Identify which cell holds the provided text, then report its (X, Y) central coordinate. 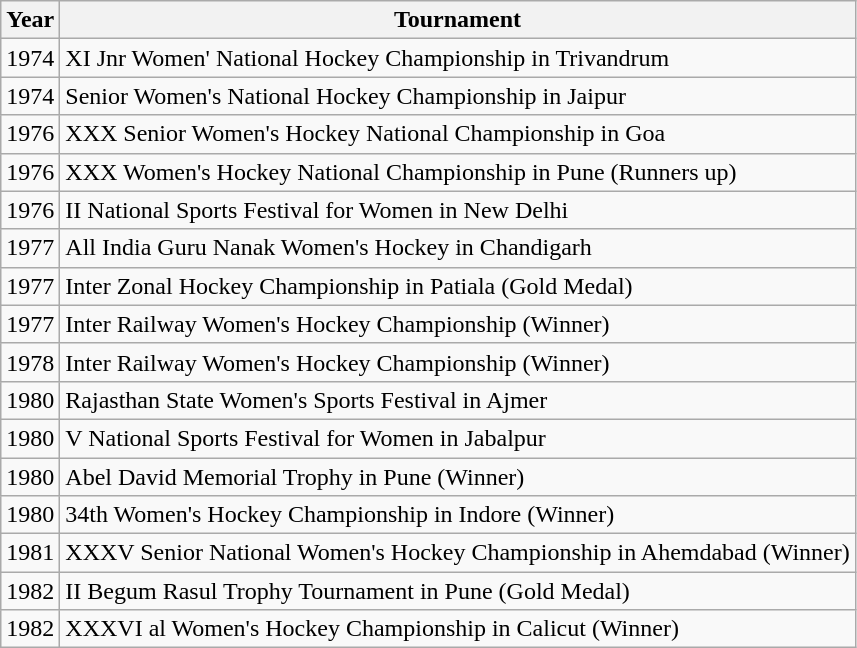
XXXV Senior National Women's Hockey Championship in Ahemdabad (Winner) (458, 553)
Inter Zonal Hockey Championship in Patiala (Gold Medal) (458, 286)
V National Sports Festival for Women in Jabalpur (458, 438)
Abel David Memorial Trophy in Pune (Winner) (458, 477)
XXX Women's Hockey National Championship in Pune (Runners up) (458, 172)
Rajasthan State Women's Sports Festival in Ajmer (458, 400)
XXX Senior Women's Hockey National Championship in Goa (458, 134)
Senior Women's National Hockey Championship in Jaipur (458, 96)
1981 (30, 553)
Year (30, 20)
All India Guru Nanak Women's Hockey in Chandigarh (458, 248)
II Begum Rasul Trophy Tournament in Pune (Gold Medal) (458, 591)
34th Women's Hockey Championship in Indore (Winner) (458, 515)
XXXVI al Women's Hockey Championship in Calicut (Winner) (458, 629)
1978 (30, 362)
Tournament (458, 20)
II National Sports Festival for Women in New Delhi (458, 210)
XI Jnr Women' National Hockey Championship in Trivandrum (458, 58)
